Determine the [X, Y] coordinate at the center of the cell enclosing the given text.  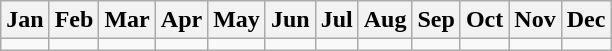
Nov [535, 20]
Oct [484, 20]
Jan [25, 20]
Dec [586, 20]
Jun [290, 20]
May [237, 20]
Sep [436, 20]
Aug [385, 20]
Feb [74, 20]
Apr [181, 20]
Jul [336, 20]
Mar [127, 20]
